Find where the given text appears and provide that cell's center as [x, y] coordinate. 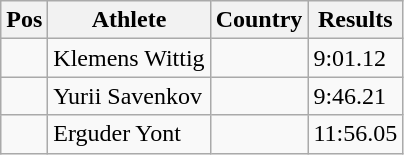
Results [356, 20]
Yurii Savenkov [129, 96]
Country [259, 20]
11:56.05 [356, 134]
Athlete [129, 20]
Erguder Yont [129, 134]
9:46.21 [356, 96]
Klemens Wittig [129, 58]
Pos [24, 20]
9:01.12 [356, 58]
